Search for the cell housing the specified text and yield its (X, Y) center coordinate. 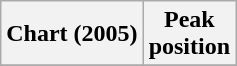
Peakposition (189, 34)
Chart (2005) (72, 34)
